Pinpoint the cell where the given text exists, returning its (x, y) midpoint coordinate. 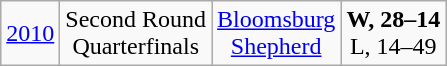
W, 28–14L, 14–49 (394, 34)
2010 (30, 34)
BloomsburgShepherd (276, 34)
Second RoundQuarterfinals (136, 34)
